For the text-containing cell, return its midpoint in [x, y] coordinate format. 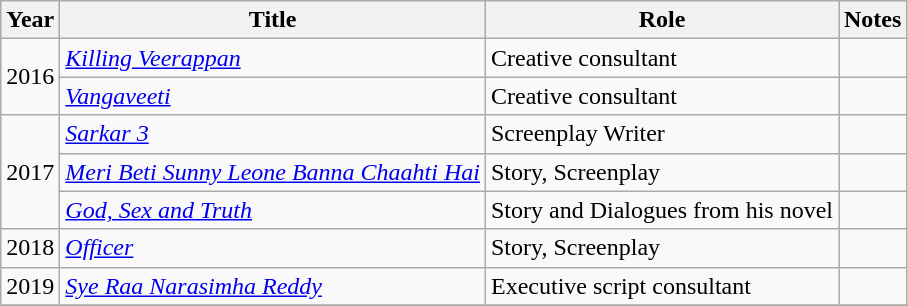
Year [30, 20]
Screenplay Writer [662, 134]
God, Sex and Truth [273, 210]
2018 [30, 248]
Officer [273, 248]
Sye Raa Narasimha Reddy [273, 286]
Story and Dialogues from his novel [662, 210]
2019 [30, 286]
Vangaveeti [273, 96]
Killing Veerappan [273, 58]
Title [273, 20]
Role [662, 20]
2016 [30, 77]
2017 [30, 172]
Executive script consultant [662, 286]
Sarkar 3 [273, 134]
Notes [872, 20]
Meri Beti Sunny Leone Banna Chaahti Hai [273, 172]
